Extract the (X, Y) coordinate from the center of the cell holding the provided text.  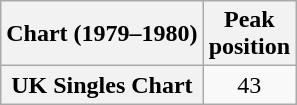
Chart (1979–1980) (102, 34)
43 (249, 85)
Peakposition (249, 34)
UK Singles Chart (102, 85)
